Output the (x, y) coordinate of the center of the cell containing the given text.  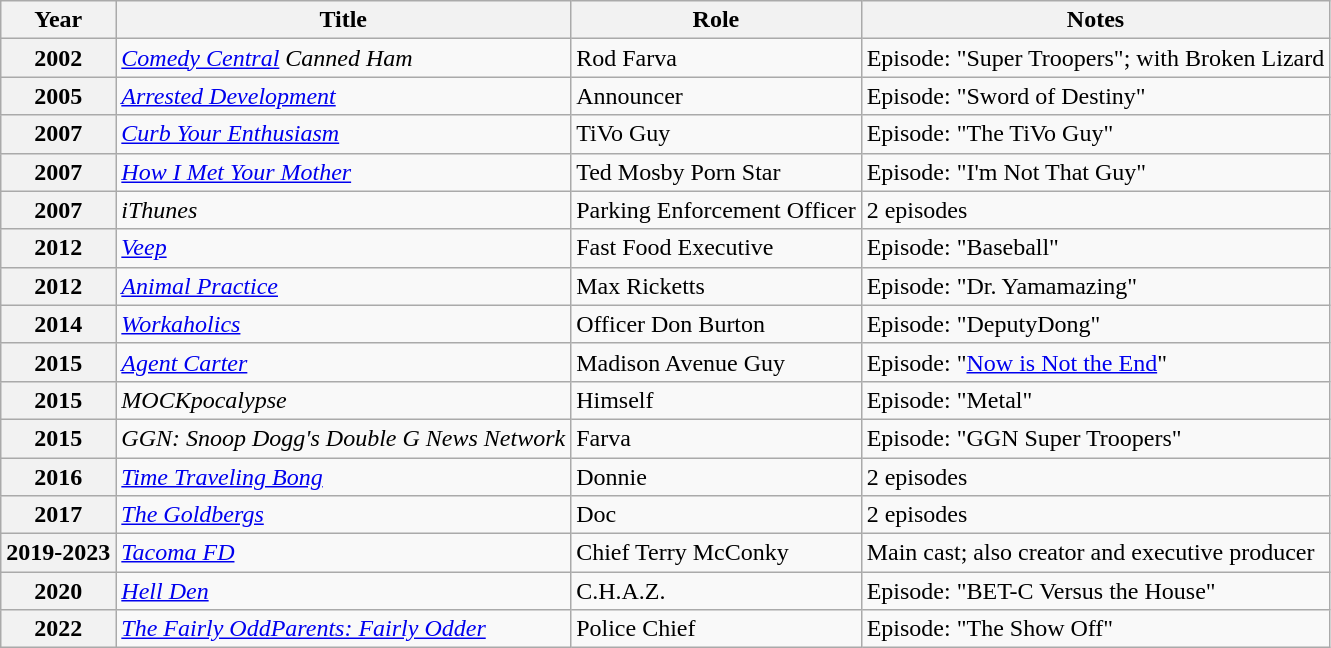
2019-2023 (58, 553)
Main cast; also creator and executive producer (1096, 553)
2017 (58, 515)
Curb Your Enthusiasm (344, 134)
Max Ricketts (716, 286)
Police Chief (716, 629)
Episode: "Sword of Destiny" (1096, 96)
2014 (58, 324)
Comedy Central Canned Ham (344, 58)
Time Traveling Bong (344, 477)
MOCKpocalypse (344, 400)
Workaholics (344, 324)
Episode: "Now is Not the End" (1096, 362)
Rod Farva (716, 58)
The Goldbergs (344, 515)
Year (58, 20)
2022 (58, 629)
Announcer (716, 96)
Episode: "Baseball" (1096, 248)
Episode: "Dr. Yamamazing" (1096, 286)
2020 (58, 591)
How I Met Your Mother (344, 172)
GGN: Snoop Dogg's Double G News Network (344, 438)
Farva (716, 438)
2005 (58, 96)
The Fairly OddParents: Fairly Odder (344, 629)
iThunes (344, 210)
C.H.A.Z. (716, 591)
Episode: "Metal" (1096, 400)
TiVo Guy (716, 134)
Episode: "GGN Super Troopers" (1096, 438)
Hell Den (344, 591)
Veep (344, 248)
Ted Mosby Porn Star (716, 172)
Title (344, 20)
Notes (1096, 20)
Himself (716, 400)
Animal Practice (344, 286)
Episode: "Super Troopers"; with Broken Lizard (1096, 58)
Arrested Development (344, 96)
2016 (58, 477)
Madison Avenue Guy (716, 362)
Fast Food Executive (716, 248)
Tacoma FD (344, 553)
Episode: "The TiVo Guy" (1096, 134)
Episode: "BET-C Versus the House" (1096, 591)
Role (716, 20)
Episode: "DeputyDong" (1096, 324)
2002 (58, 58)
Donnie (716, 477)
Officer Don Burton (716, 324)
Parking Enforcement Officer (716, 210)
Episode: "I'm Not That Guy" (1096, 172)
Agent Carter (344, 362)
Doc (716, 515)
Episode: "The Show Off" (1096, 629)
Chief Terry McConky (716, 553)
